Pinpoint the cell where the given text exists, returning its (x, y) midpoint coordinate. 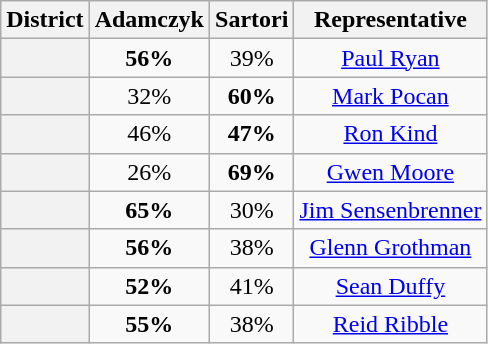
Reid Ribble (390, 324)
41% (252, 286)
Jim Sensenbrenner (390, 210)
46% (149, 134)
47% (252, 134)
65% (149, 210)
Sean Duffy (390, 286)
39% (252, 58)
Adamczyk (149, 20)
60% (252, 96)
Sartori (252, 20)
32% (149, 96)
55% (149, 324)
Ron Kind (390, 134)
52% (149, 286)
69% (252, 172)
30% (252, 210)
District (45, 20)
Gwen Moore (390, 172)
Glenn Grothman (390, 248)
26% (149, 172)
Mark Pocan (390, 96)
Paul Ryan (390, 58)
Representative (390, 20)
